Pinpoint the cell where the given text exists, returning its (x, y) midpoint coordinate. 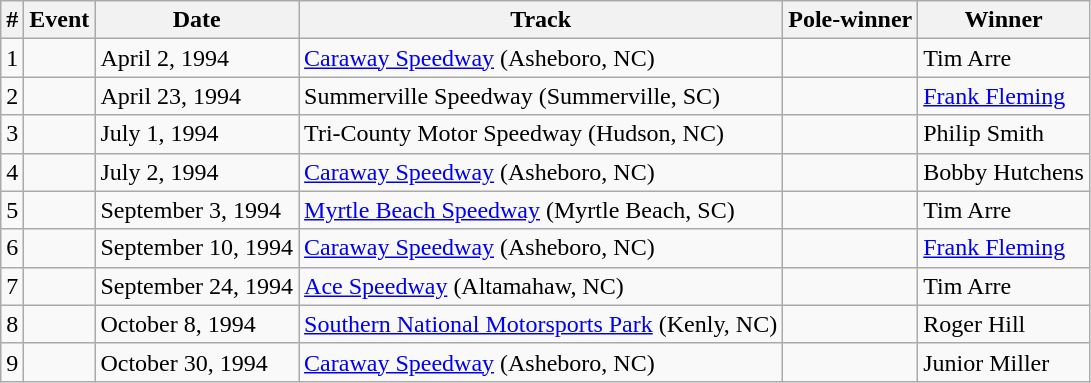
6 (12, 248)
Track (541, 20)
Roger Hill (1004, 324)
# (12, 20)
Junior Miller (1004, 362)
Event (60, 20)
Bobby Hutchens (1004, 172)
July 1, 1994 (197, 134)
April 23, 1994 (197, 96)
1 (12, 58)
Pole-winner (850, 20)
July 2, 1994 (197, 172)
Southern National Motorsports Park (Kenly, NC) (541, 324)
5 (12, 210)
4 (12, 172)
October 30, 1994 (197, 362)
8 (12, 324)
2 (12, 96)
9 (12, 362)
Myrtle Beach Speedway (Myrtle Beach, SC) (541, 210)
Tri-County Motor Speedway (Hudson, NC) (541, 134)
September 10, 1994 (197, 248)
Philip Smith (1004, 134)
Date (197, 20)
Ace Speedway (Altamahaw, NC) (541, 286)
Summerville Speedway (Summerville, SC) (541, 96)
April 2, 1994 (197, 58)
Winner (1004, 20)
September 3, 1994 (197, 210)
October 8, 1994 (197, 324)
7 (12, 286)
September 24, 1994 (197, 286)
3 (12, 134)
